Find where the given text appears and provide that cell's center as [x, y] coordinate. 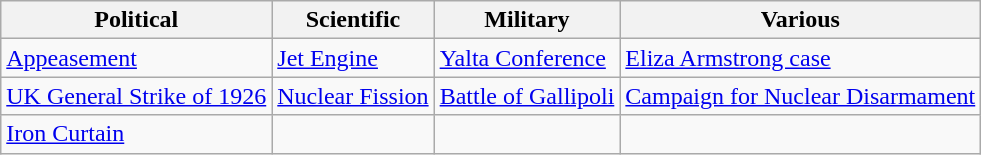
UK General Strike of 1926 [136, 96]
Nuclear Fission [353, 96]
Military [527, 20]
Campaign for Nuclear Disarmament [800, 96]
Iron Curtain [136, 134]
Yalta Conference [527, 58]
Political [136, 20]
Eliza Armstrong case [800, 58]
Scientific [353, 20]
Battle of Gallipoli [527, 96]
Jet Engine [353, 58]
Various [800, 20]
Appeasement [136, 58]
